From the cell containing the given text, extract its center point as (x, y) coordinate. 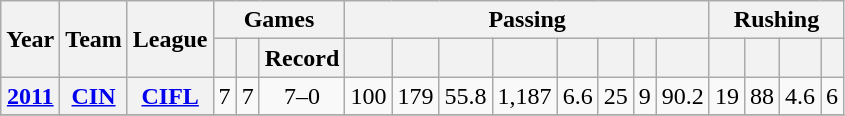
88 (762, 96)
Games (279, 20)
9 (644, 96)
25 (616, 96)
4.6 (800, 96)
CIN (94, 96)
Team (94, 39)
Year (30, 39)
Passing (527, 20)
55.8 (466, 96)
100 (368, 96)
6.6 (578, 96)
19 (726, 96)
6 (832, 96)
League (170, 39)
1,187 (524, 96)
Rushing (776, 20)
179 (416, 96)
7–0 (302, 96)
Record (302, 58)
CIFL (170, 96)
90.2 (682, 96)
2011 (30, 96)
